Identify which cell holds the provided text, then report its [X, Y] central coordinate. 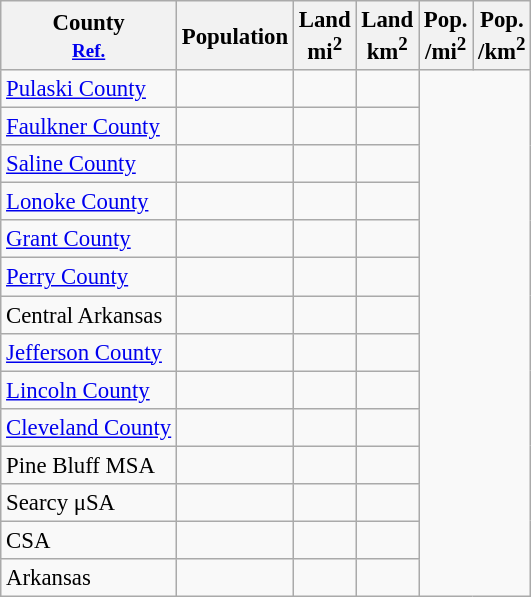
Population [236, 36]
Landmi2 [324, 36]
Faulkner County [89, 127]
Grant County [89, 239]
Cleveland County [89, 427]
CSA [89, 540]
Arkansas [89, 578]
Lincoln County [89, 390]
Landkm2 [388, 36]
Pop./km2 [502, 36]
Searcy μSA [89, 503]
Perry County [89, 277]
CountyRef. [89, 36]
Pulaski County [89, 89]
Saline County [89, 164]
Pop./mi2 [446, 36]
Central Arkansas [89, 315]
Pine Bluff MSA [89, 465]
Jefferson County [89, 352]
Lonoke County [89, 202]
